Output the [x, y] coordinate of the center of the cell containing the given text.  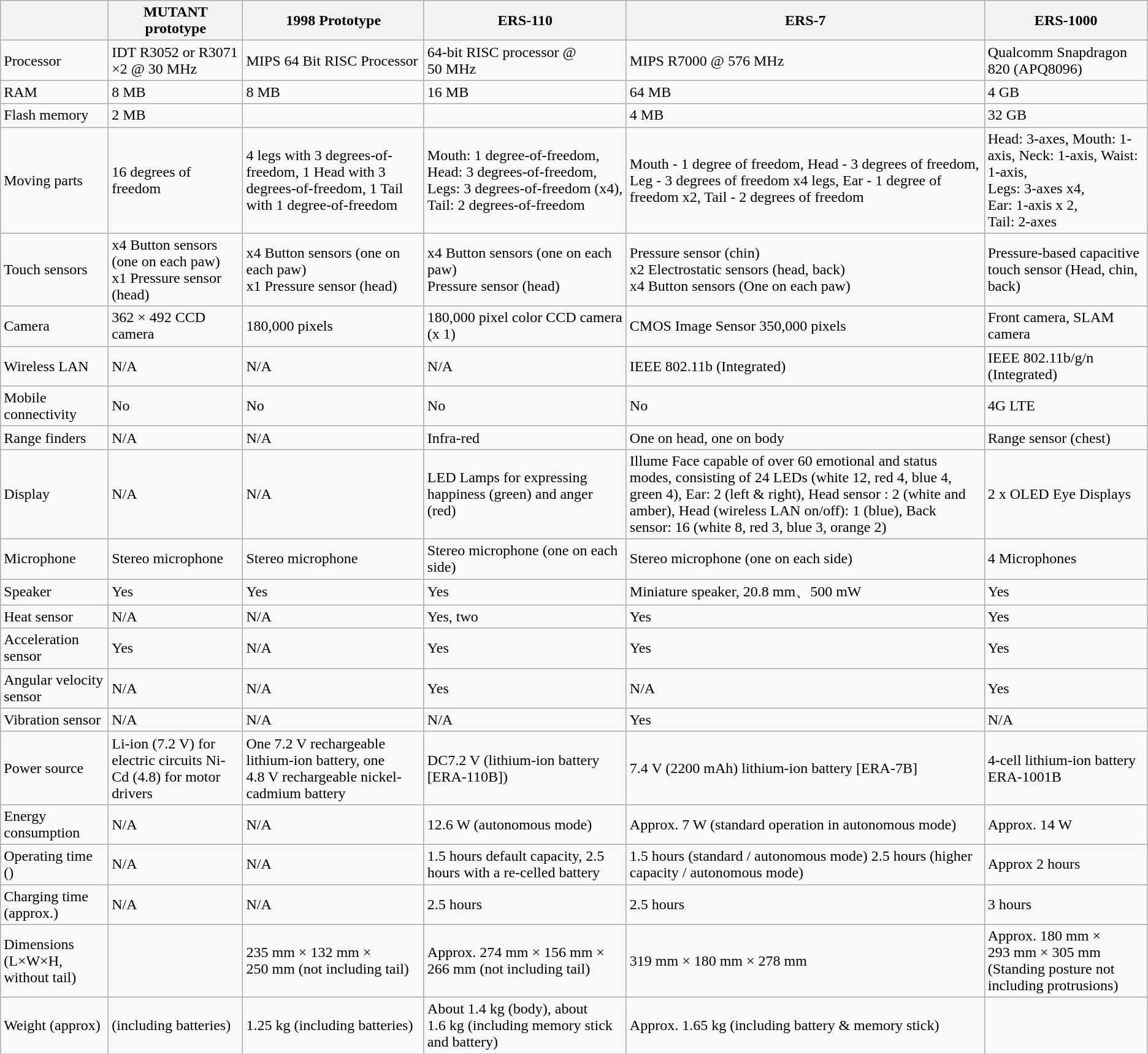
180,000 pixel color CCD camera (x 1) [525, 326]
4G LTE [1066, 406]
Li-ion (7.2 V) for electric circuits Ni-Cd (4.8) for motor drivers [175, 768]
Operating time () [55, 864]
Miniature speaker, 20.8 mm、500 mW [805, 593]
Touch sensors [55, 270]
Range sensor (chest) [1066, 437]
32 GB [1066, 115]
4 MB [805, 115]
Charging time (approx.) [55, 904]
DC7.2 V (lithium-ion battery [ERA-110B]) [525, 768]
3 hours [1066, 904]
Pressure sensor (chin)x2 Electrostatic sensors (head, back)x4 Button sensors (One on each paw) [805, 270]
MUTANT prototype [175, 21]
2 MB [175, 115]
Head: 3-axes, Mouth: 1-axis, Neck: 1-axis, Waist: 1-axis,Legs: 3-axes x4,Ear: 1-axis x 2,Tail: 2-axes [1066, 180]
Moving parts [55, 180]
Approx. 180 mm × 293 mm × 305 mm (Standing posture not including protrusions) [1066, 961]
16 degrees of freedom [175, 180]
One 7.2 V rechargeable lithium-ion battery, one 4.8 V rechargeable nickel-cadmium battery [334, 768]
Approx 2 hours [1066, 864]
Processor [55, 60]
Energy consumption [55, 825]
Mouth: 1 degree-of-freedom, Head: 3 degrees-of-freedom, Legs: 3 degrees-of-freedom (x4), Tail: 2 degrees-of-freedom [525, 180]
Speaker [55, 593]
Range finders [55, 437]
Wireless LAN [55, 366]
Approx. 7 W (standard operation in autonomous mode) [805, 825]
Power source [55, 768]
Angular velocity sensor [55, 688]
Pressure-based capacitive touch sensor (Head, chin, back) [1066, 270]
1.5 hours default capacity, 2.5 hours with a re-celled battery [525, 864]
ERS-7 [805, 21]
Display [55, 494]
16 MB [525, 92]
x4 Button sensors (one on each paw)Pressure sensor (head) [525, 270]
4 GB [1066, 92]
Microphone [55, 558]
Flash memory [55, 115]
64-bit RISC processor @ 50 MHz [525, 60]
(including batteries) [175, 1026]
Yes, two [525, 617]
One on head, one on body [805, 437]
RAM [55, 92]
180,000 pixels [334, 326]
12.6 W (autonomous mode) [525, 825]
1998 Prototype [334, 21]
1.25 kg (including batteries) [334, 1026]
7.4 V (2200 mAh) lithium-ion battery [ERA-7B] [805, 768]
Front camera, SLAM camera [1066, 326]
1.5 hours (standard / autonomous mode) 2.5 hours (higher capacity / autonomous mode) [805, 864]
Dimensions (L×W×H, without tail) [55, 961]
Infra-red [525, 437]
Heat sensor [55, 617]
About 1.4 kg (body), about 1.6 kg (including memory stick and battery) [525, 1026]
MIPS R7000 @ 576 MHz [805, 60]
Vibration sensor [55, 720]
4 legs with 3 degrees-of-freedom, 1 Head with 3 degrees-of-freedom, 1 Tail with 1 degree-of-freedom [334, 180]
IEEE 802.11b (Integrated) [805, 366]
235 mm × 132 mm × 250 mm (not including tail) [334, 961]
Camera [55, 326]
IEEE 802.11b/g/n (Integrated) [1066, 366]
2 x OLED Eye Displays [1066, 494]
Approx. 274 mm × 156 mm × 266 mm (not including tail) [525, 961]
362 × 492 CCD camera [175, 326]
319 mm × 180 mm × 278 mm [805, 961]
Approx. 1.65 kg (including battery & memory stick) [805, 1026]
Approx. 14 W [1066, 825]
Weight (approx) [55, 1026]
Qualcomm Snapdragon 820 (APQ8096) [1066, 60]
LED Lamps for expressing happiness (green) and anger (red) [525, 494]
CMOS Image Sensor 350,000 pixels [805, 326]
ERS-110 [525, 21]
Acceleration sensor [55, 648]
IDT R3052 or R3071 ×2 @ 30 MHz [175, 60]
64 MB [805, 92]
4-cell lithium-ion battery ERA-1001B [1066, 768]
ERS-1000 [1066, 21]
4 Microphones [1066, 558]
MIPS 64 Bit RISC Processor [334, 60]
Mobile connectivity [55, 406]
